Return the [x, y] coordinate for the center point of the cell that contains the specified text.  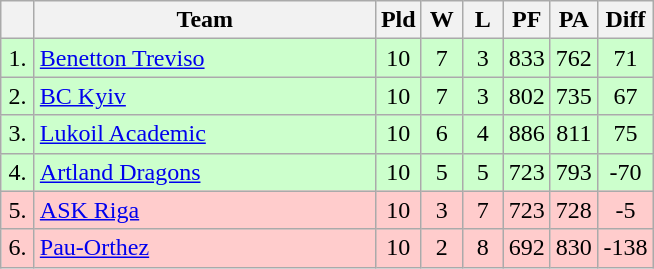
75 [625, 134]
-138 [625, 248]
762 [574, 58]
728 [574, 210]
735 [574, 96]
W [442, 20]
802 [526, 96]
Diff [625, 20]
692 [526, 248]
4. [18, 172]
-70 [625, 172]
Artland Dragons [204, 172]
3. [18, 134]
6. [18, 248]
Team [204, 20]
2 [442, 248]
8 [482, 248]
886 [526, 134]
830 [574, 248]
4 [482, 134]
833 [526, 58]
5. [18, 210]
1. [18, 58]
L [482, 20]
ASK Riga [204, 210]
811 [574, 134]
Pld [398, 20]
Pau-Orthez [204, 248]
793 [574, 172]
-5 [625, 210]
71 [625, 58]
67 [625, 96]
Lukoil Academic [204, 134]
PA [574, 20]
BC Kyiv [204, 96]
PF [526, 20]
6 [442, 134]
Benetton Treviso [204, 58]
2. [18, 96]
